Locate the cell with the specified text and output its (x, y) center coordinate. 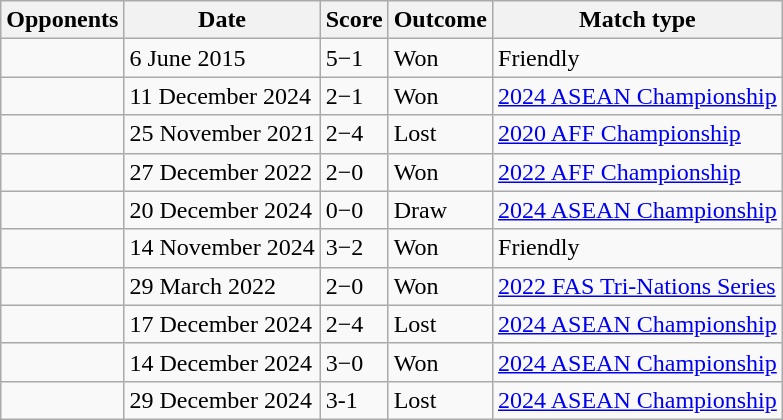
5−1 (354, 58)
11 December 2024 (222, 96)
14 December 2024 (222, 362)
0−0 (354, 210)
29 March 2022 (222, 286)
6 June 2015 (222, 58)
Date (222, 20)
2022 AFF Championship (638, 172)
3−0 (354, 362)
2022 FAS Tri-Nations Series (638, 286)
2−1 (354, 96)
17 December 2024 (222, 324)
Match type (638, 20)
14 November 2024 (222, 248)
25 November 2021 (222, 134)
27 December 2022 (222, 172)
Score (354, 20)
29 December 2024 (222, 400)
2020 AFF Championship (638, 134)
3−2 (354, 248)
Opponents (62, 20)
Draw (440, 210)
Outcome (440, 20)
3-1 (354, 400)
20 December 2024 (222, 210)
